Detect which cell encompasses the target text, then output its [x, y] center coordinate. 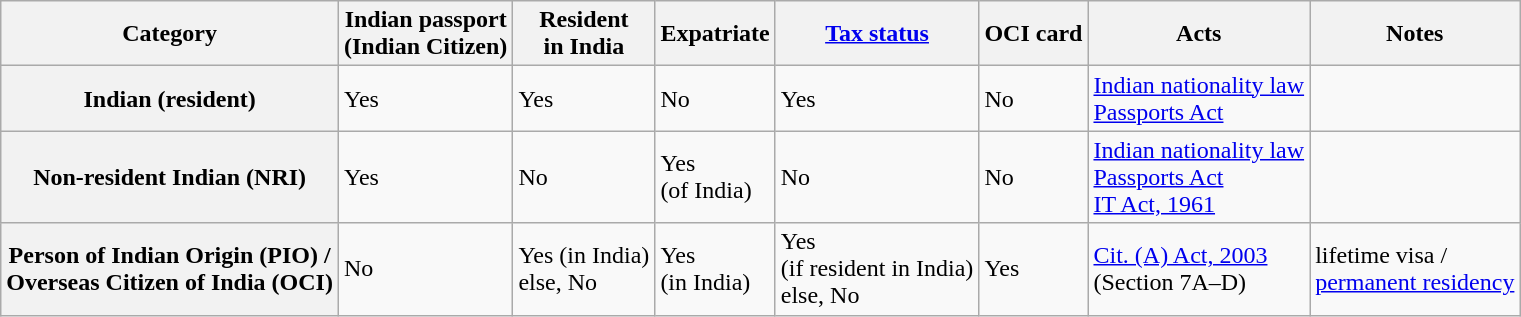
Non-resident Indian (NRI) [170, 177]
Tax status [877, 34]
Notes [1415, 34]
Cit. (A) Act, 2003(Section 7A–D) [1199, 269]
Indian nationality lawPassports ActIT Act, 1961 [1199, 177]
Expatriate [715, 34]
Resident in India [584, 34]
OCI card [1034, 34]
Acts [1199, 34]
lifetime visa /permanent residency [1415, 269]
Indian (resident) [170, 98]
Person of Indian Origin (PIO) /Overseas Citizen of India (OCI) [170, 269]
Indian passport(Indian Citizen) [425, 34]
Yes (if resident in India)else, No [877, 269]
Indian nationality lawPassports Act [1199, 98]
Category [170, 34]
Yes (in India) [715, 269]
Yes (in India)else, No [584, 269]
Yes (of India) [715, 177]
